Identify which cell holds the provided text, then report its [X, Y] central coordinate. 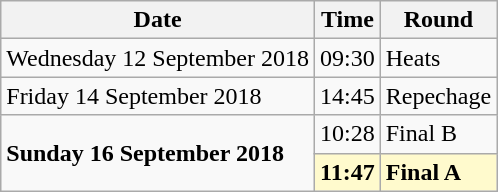
14:45 [347, 96]
Round [438, 20]
Time [347, 20]
Date [158, 20]
Wednesday 12 September 2018 [158, 58]
09:30 [347, 58]
11:47 [347, 172]
Repechage [438, 96]
Sunday 16 September 2018 [158, 153]
Friday 14 September 2018 [158, 96]
Final A [438, 172]
10:28 [347, 134]
Final B [438, 134]
Heats [438, 58]
